Output the [x, y] coordinate of the center of the cell containing the given text.  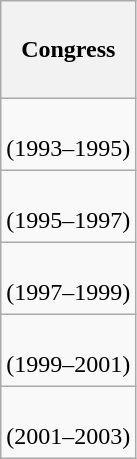
Congress [68, 50]
(1997–1999) [68, 279]
(1995–1997) [68, 207]
(2001–2003) [68, 423]
(1999–2001) [68, 351]
(1993–1995) [68, 135]
